Identify which cell holds the provided text, then report its (x, y) central coordinate. 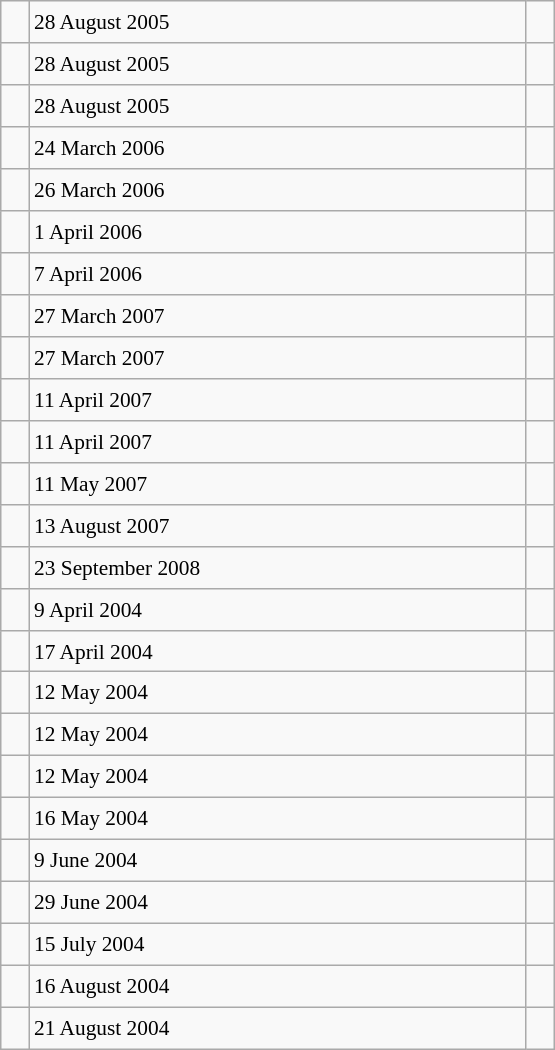
1 April 2006 (278, 232)
15 July 2004 (278, 945)
11 May 2007 (278, 483)
13 August 2007 (278, 525)
29 June 2004 (278, 903)
7 April 2006 (278, 274)
26 March 2006 (278, 190)
16 May 2004 (278, 819)
9 April 2004 (278, 609)
24 March 2006 (278, 148)
16 August 2004 (278, 986)
9 June 2004 (278, 861)
17 April 2004 (278, 651)
23 September 2008 (278, 567)
21 August 2004 (278, 1028)
